Identify which cell holds the provided text, then report its [X, Y] central coordinate. 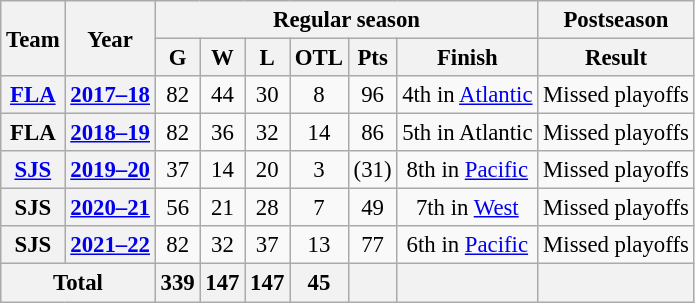
L [268, 58]
2021–22 [110, 245]
8th in Pacific [468, 170]
56 [178, 208]
7th in West [468, 208]
49 [372, 208]
2018–19 [110, 133]
Finish [468, 58]
30 [268, 95]
21 [222, 208]
45 [320, 283]
2020–21 [110, 208]
28 [268, 208]
96 [372, 95]
8 [320, 95]
5th in Atlantic [468, 133]
Regular season [346, 20]
W [222, 58]
(31) [372, 170]
3 [320, 170]
Pts [372, 58]
7 [320, 208]
Postseason [616, 20]
2019–20 [110, 170]
6th in Pacific [468, 245]
4th in Atlantic [468, 95]
Total [78, 283]
339 [178, 283]
Team [33, 38]
Result [616, 58]
OTL [320, 58]
44 [222, 95]
20 [268, 170]
13 [320, 245]
2017–18 [110, 95]
36 [222, 133]
86 [372, 133]
77 [372, 245]
Year [110, 38]
G [178, 58]
